Determine the (X, Y) coordinate at the center of the cell enclosing the given text.  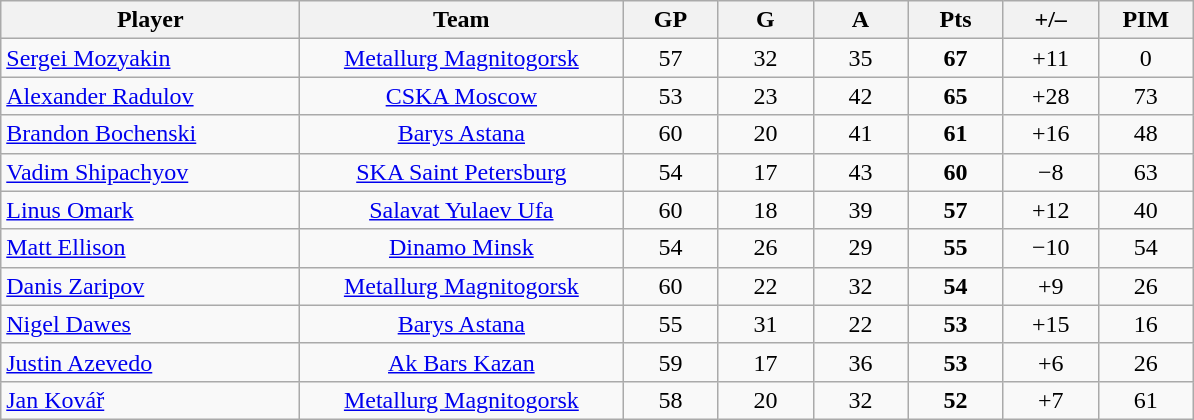
Brandon Bochenski (150, 134)
63 (1146, 172)
Danis Zaripov (150, 286)
+16 (1050, 134)
A (860, 20)
Pts (956, 20)
58 (670, 400)
52 (956, 400)
43 (860, 172)
+7 (1050, 400)
36 (860, 362)
+/– (1050, 20)
35 (860, 58)
73 (1146, 96)
SKA Saint Petersburg (462, 172)
31 (766, 324)
67 (956, 58)
Salavat Yulaev Ufa (462, 210)
40 (1146, 210)
Matt Ellison (150, 248)
Dinamo Minsk (462, 248)
Vadim Shipachyov (150, 172)
Alexander Radulov (150, 96)
Jan Kovář (150, 400)
−8 (1050, 172)
29 (860, 248)
65 (956, 96)
Justin Azevedo (150, 362)
+15 (1050, 324)
23 (766, 96)
GP (670, 20)
+12 (1050, 210)
Linus Omark (150, 210)
59 (670, 362)
18 (766, 210)
41 (860, 134)
16 (1146, 324)
G (766, 20)
42 (860, 96)
39 (860, 210)
+28 (1050, 96)
Nigel Dawes (150, 324)
0 (1146, 58)
CSKA Moscow (462, 96)
Sergei Mozyakin (150, 58)
Player (150, 20)
+11 (1050, 58)
Ak Bars Kazan (462, 362)
−10 (1050, 248)
Team (462, 20)
+9 (1050, 286)
48 (1146, 134)
PIM (1146, 20)
+6 (1050, 362)
